Locate the cell with the specified text and output its [X, Y] center coordinate. 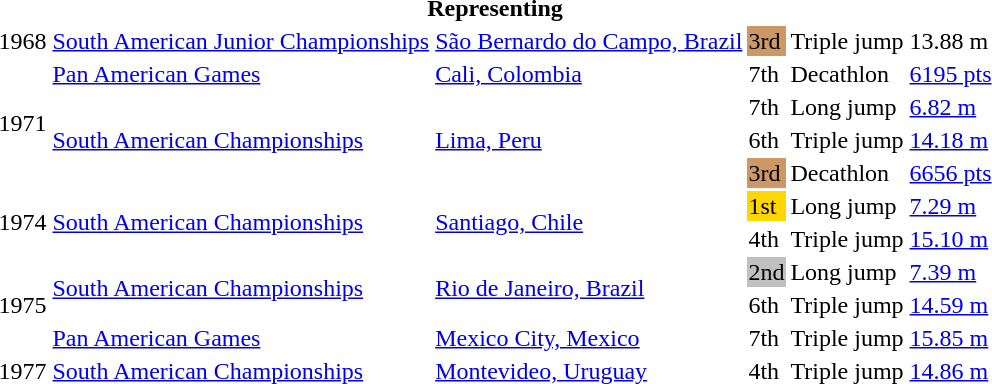
São Bernardo do Campo, Brazil [589, 41]
Mexico City, Mexico [589, 338]
Rio de Janeiro, Brazil [589, 288]
Lima, Peru [589, 140]
4th [766, 239]
South American Junior Championships [241, 41]
1st [766, 206]
Cali, Colombia [589, 74]
Santiago, Chile [589, 222]
2nd [766, 272]
